Determine the [X, Y] coordinate at the center of the cell enclosing the given text.  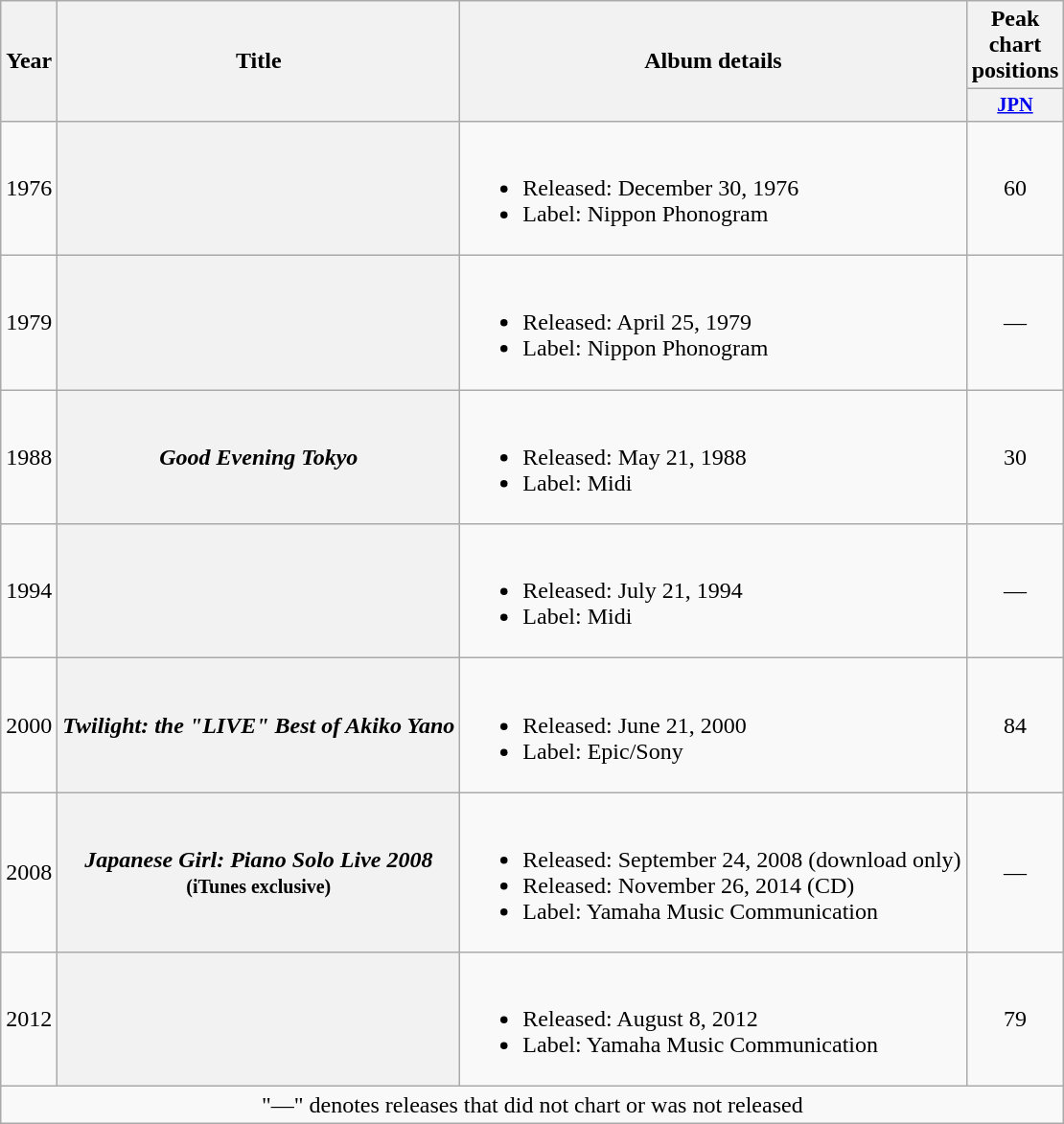
Released: May 21, 1988Label: Midi [713, 457]
Twilight: the "LIVE" Best of Akiko Yano [259, 725]
Released: April 25, 1979Label: Nippon Phonogram [713, 323]
84 [1015, 725]
1976 [29, 188]
Album details [713, 61]
60 [1015, 188]
Title [259, 61]
Year [29, 61]
Released: July 21, 1994Label: Midi [713, 591]
Released: December 30, 1976Label: Nippon Phonogram [713, 188]
Peak chart positions [1015, 45]
Good Evening Tokyo [259, 457]
2008 [29, 872]
2012 [29, 1020]
Japanese Girl: Piano Solo Live 2008 (iTunes exclusive) [259, 872]
JPN [1015, 105]
Released: June 21, 2000Label: Epic/Sony [713, 725]
1994 [29, 591]
79 [1015, 1020]
"—" denotes releases that did not chart or was not released [533, 1105]
Released: August 8, 2012Label: Yamaha Music Communication [713, 1020]
30 [1015, 457]
1988 [29, 457]
Released: September 24, 2008 (download only)Released: November 26, 2014 (CD)Label: Yamaha Music Communication [713, 872]
2000 [29, 725]
1979 [29, 323]
